Detect which cell encompasses the target text, then output its (X, Y) center coordinate. 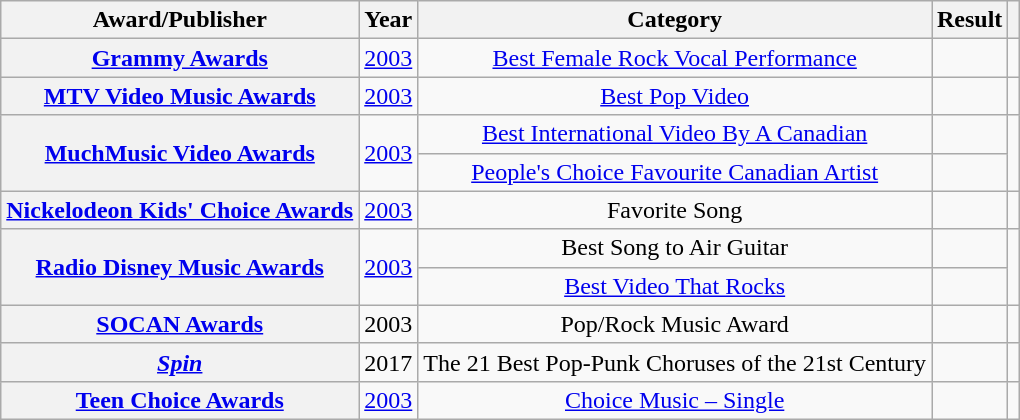
Pop/Rock Music Award (675, 324)
Teen Choice Awards (180, 400)
Best Video That Rocks (675, 286)
Best Song to Air Guitar (675, 248)
People's Choice Favourite Canadian Artist (675, 172)
Best Female Rock Vocal Performance (675, 58)
Award/Publisher (180, 20)
SOCAN Awards (180, 324)
Radio Disney Music Awards (180, 267)
Best International Video By A Canadian (675, 134)
Year (388, 20)
Result (970, 20)
Favorite Song (675, 210)
MTV Video Music Awards (180, 96)
Category (675, 20)
MuchMusic Video Awards (180, 153)
Best Pop Video (675, 96)
Grammy Awards (180, 58)
2017 (388, 362)
Choice Music – Single (675, 400)
The 21 Best Pop-Punk Choruses of the 21st Century (675, 362)
Nickelodeon Kids' Choice Awards (180, 210)
Spin (180, 362)
